Scan for the cell matching the given text and deliver its [X, Y] coordinate at center. 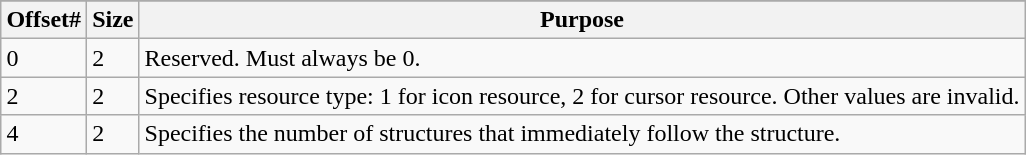
Specifies the number of structures that immediately follow the structure. [582, 134]
Reserved. Must always be 0. [582, 58]
Specifies resource type: 1 for icon resource, 2 for cursor resource. Other values are invalid. [582, 96]
4 [44, 134]
Size [113, 20]
Purpose [582, 20]
Offset# [44, 20]
0 [44, 58]
